Find where the given text appears and provide that cell's center as (x, y) coordinate. 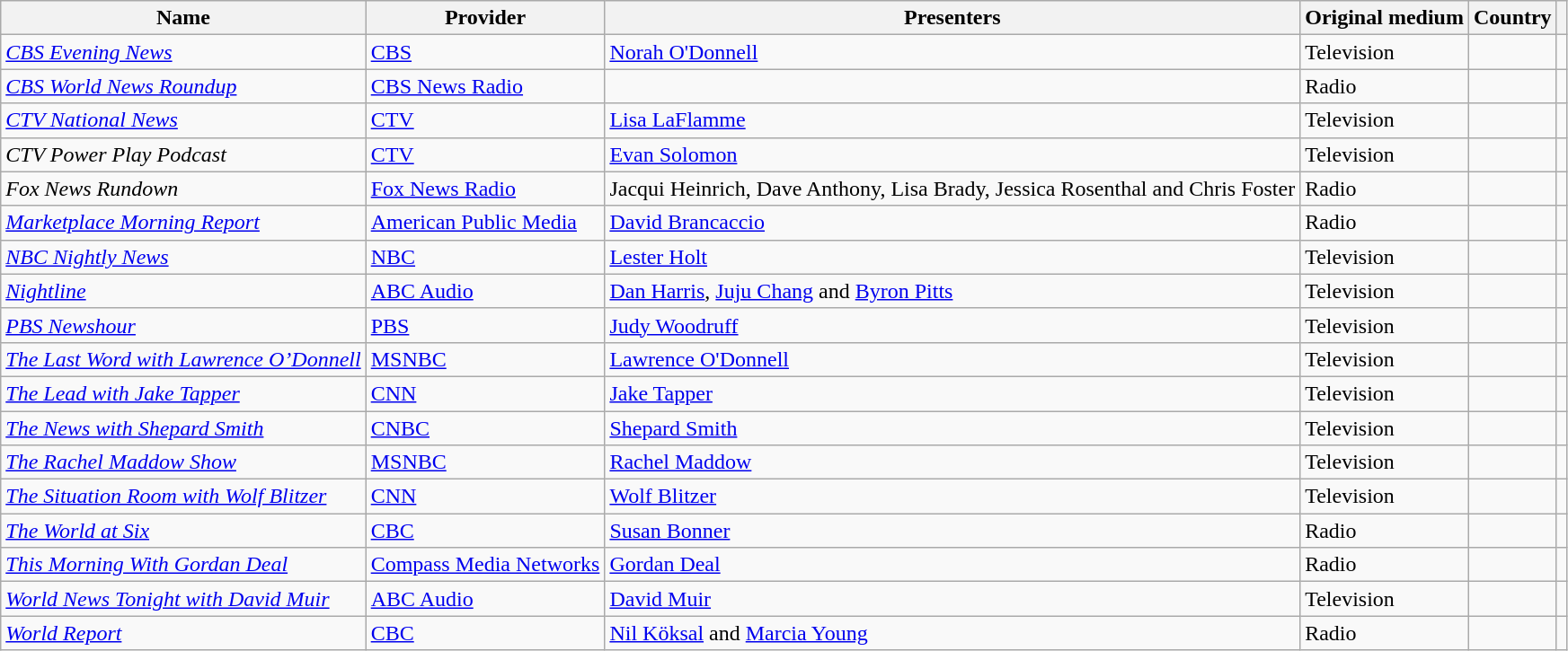
American Public Media (485, 223)
Fox News Radio (485, 189)
Lawrence O'Donnell (952, 359)
Marketplace Morning Report (183, 223)
Name (183, 18)
David Brancaccio (952, 223)
NBC (485, 257)
The News with Shepard Smith (183, 428)
Lisa LaFlamme (952, 120)
Wolf Blitzer (952, 497)
Compass Media Networks (485, 565)
Nightline (183, 291)
PBS Newshour (183, 325)
This Morning With Gordan Deal (183, 565)
Gordan Deal (952, 565)
Jacqui Heinrich, Dave Anthony, Lisa Brady, Jessica Rosenthal and Chris Foster (952, 189)
David Muir (952, 599)
World Report (183, 633)
Evan Solomon (952, 154)
NBC Nightly News (183, 257)
The Last Word with Lawrence O’Donnell (183, 359)
Susan Bonner (952, 531)
CNBC (485, 428)
Jake Tapper (952, 393)
CTV National News (183, 120)
Shepard Smith (952, 428)
Judy Woodruff (952, 325)
Original medium (1385, 18)
PBS (485, 325)
CBS (485, 52)
The Situation Room with Wolf Blitzer (183, 497)
Rachel Maddow (952, 462)
CBS News Radio (485, 86)
Fox News Rundown (183, 189)
Norah O'Donnell (952, 52)
Provider (485, 18)
The World at Six (183, 531)
World News Tonight with David Muir (183, 599)
The Rachel Maddow Show (183, 462)
CTV Power Play Podcast (183, 154)
Nil Köksal and Marcia Young (952, 633)
Country (1512, 18)
CBS World News Roundup (183, 86)
CBS Evening News (183, 52)
Presenters (952, 18)
Lester Holt (952, 257)
Dan Harris, Juju Chang and Byron Pitts (952, 291)
The Lead with Jake Tapper (183, 393)
